For the text-containing cell, return its midpoint in (X, Y) coordinate format. 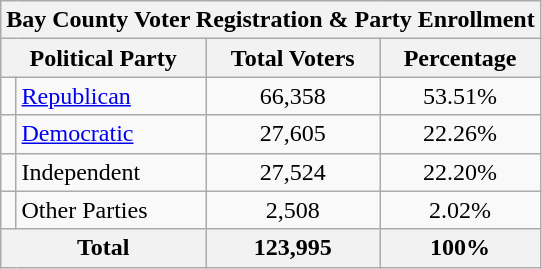
66,358 (293, 96)
Bay County Voter Registration & Party Enrollment (270, 20)
22.20% (460, 172)
27,524 (293, 172)
Other Parties (111, 210)
Percentage (460, 58)
27,605 (293, 134)
22.26% (460, 134)
53.51% (460, 96)
Total Voters (293, 58)
2,508 (293, 210)
Independent (111, 172)
Political Party (104, 58)
123,995 (293, 248)
Total (104, 248)
2.02% (460, 210)
Republican (111, 96)
Democratic (111, 134)
100% (460, 248)
